Output the [X, Y] coordinate of the center of the cell containing the given text.  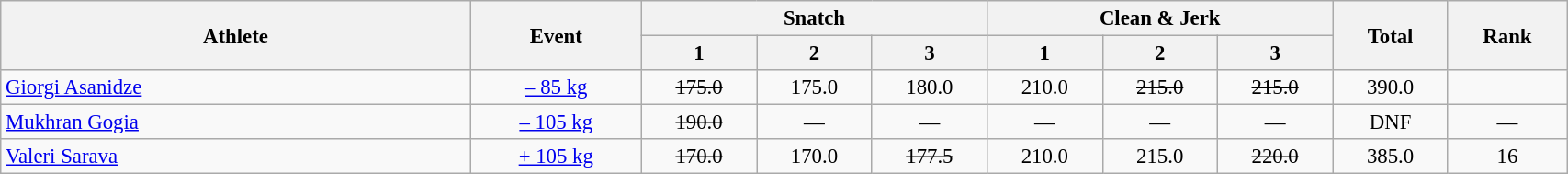
DNF [1391, 122]
+ 105 kg [556, 157]
Event [556, 35]
190.0 [698, 122]
Rank [1506, 35]
Giorgi Asanidze [235, 87]
Athlete [235, 35]
– 105 kg [556, 122]
Valeri Sarava [235, 157]
390.0 [1391, 87]
– 85 kg [556, 87]
Snatch [814, 18]
180.0 [930, 87]
Clean & Jerk [1160, 18]
385.0 [1391, 157]
Total [1391, 35]
220.0 [1275, 157]
177.5 [930, 157]
Mukhran Gogia [235, 122]
16 [1506, 157]
